For the text-containing cell, return its midpoint in (X, Y) coordinate format. 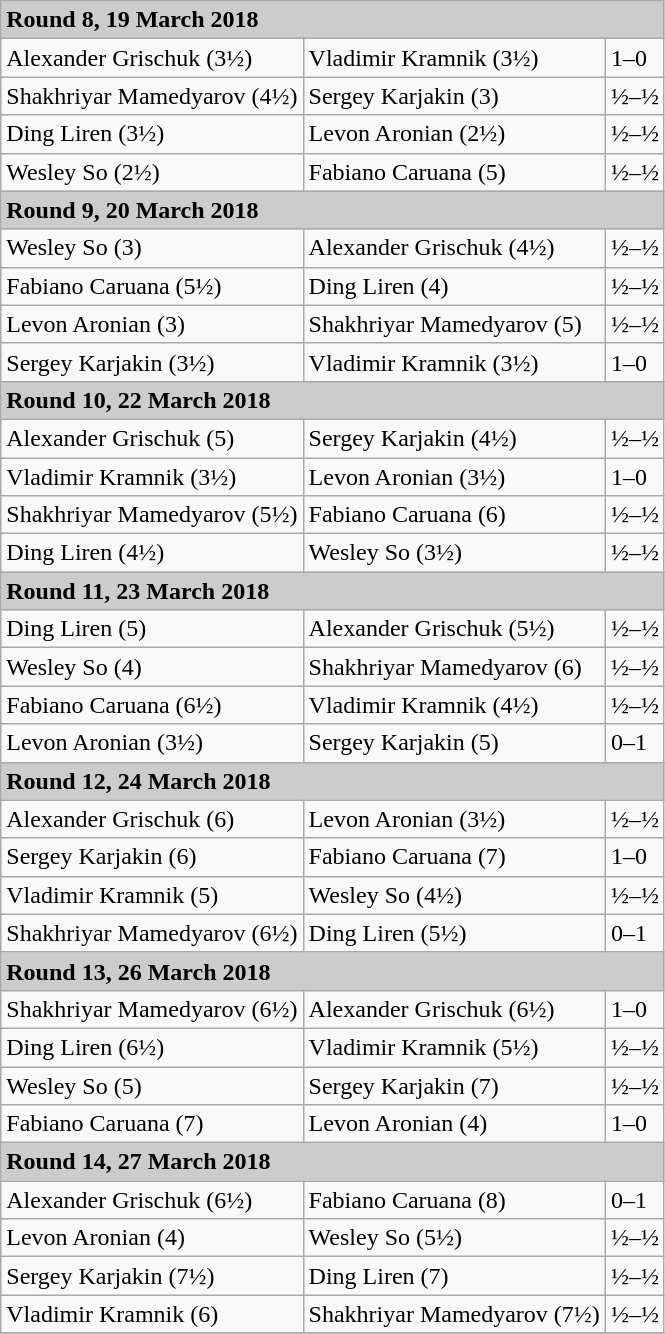
Alexander Grischuk (4½) (454, 248)
Shakhriyar Mamedyarov (7½) (454, 1314)
Wesley So (3) (152, 248)
Wesley So (2½) (152, 172)
Round 10, 22 March 2018 (333, 400)
Sergey Karjakin (5) (454, 743)
Sergey Karjakin (7½) (152, 1276)
Vladimir Kramnik (4½) (454, 705)
Vladimir Kramnik (5) (152, 895)
Sergey Karjakin (3) (454, 96)
Sergey Karjakin (3½) (152, 362)
Shakhriyar Mamedyarov (5½) (152, 515)
Sergey Karjakin (7) (454, 1085)
Alexander Grischuk (6) (152, 819)
Alexander Grischuk (5½) (454, 629)
Wesley So (5½) (454, 1238)
Round 8, 19 March 2018 (333, 20)
Ding Liren (5½) (454, 933)
Fabiano Caruana (5½) (152, 286)
Round 13, 26 March 2018 (333, 971)
Ding Liren (7) (454, 1276)
Round 12, 24 March 2018 (333, 781)
Wesley So (4) (152, 667)
Shakhriyar Mamedyarov (5) (454, 324)
Levon Aronian (2½) (454, 134)
Sergey Karjakin (6) (152, 857)
Levon Aronian (3) (152, 324)
Alexander Grischuk (3½) (152, 58)
Ding Liren (3½) (152, 134)
Wesley So (4½) (454, 895)
Ding Liren (6½) (152, 1047)
Sergey Karjakin (4½) (454, 438)
Round 14, 27 March 2018 (333, 1162)
Vladimir Kramnik (5½) (454, 1047)
Shakhriyar Mamedyarov (6) (454, 667)
Ding Liren (4) (454, 286)
Vladimir Kramnik (6) (152, 1314)
Fabiano Caruana (6½) (152, 705)
Ding Liren (5) (152, 629)
Ding Liren (4½) (152, 553)
Wesley So (5) (152, 1085)
Alexander Grischuk (5) (152, 438)
Fabiano Caruana (5) (454, 172)
Wesley So (3½) (454, 553)
Fabiano Caruana (6) (454, 515)
Fabiano Caruana (8) (454, 1200)
Round 9, 20 March 2018 (333, 210)
Shakhriyar Mamedyarov (4½) (152, 96)
Round 11, 23 March 2018 (333, 591)
